Scan for the cell matching the given text and deliver its (x, y) coordinate at center. 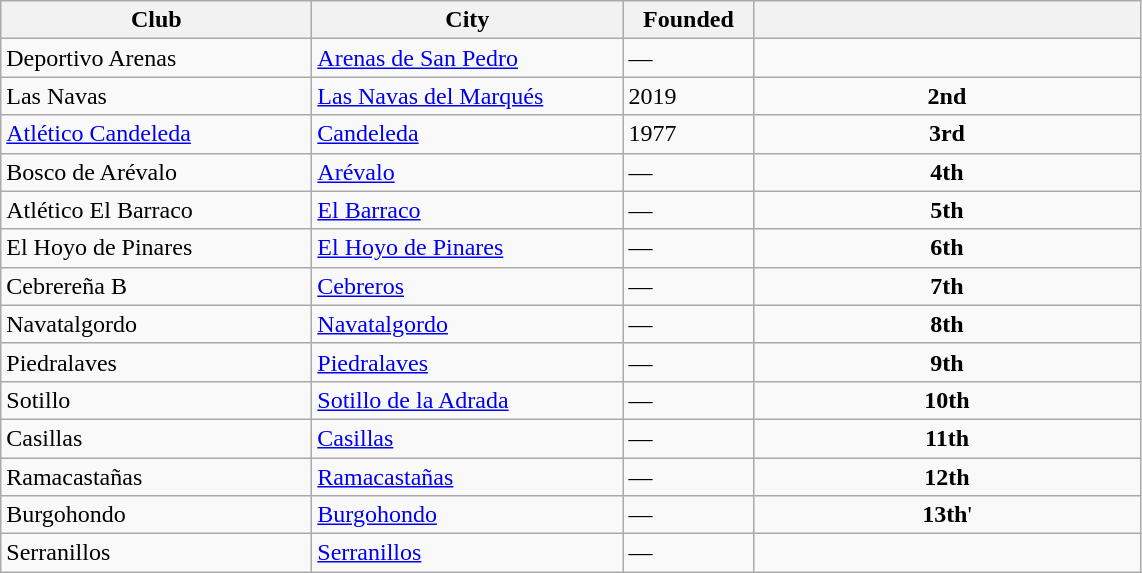
5th (947, 210)
Deportivo Arenas (156, 58)
Bosco de Arévalo (156, 172)
Atlético Candeleda (156, 134)
Las Navas (156, 96)
2nd (947, 96)
Club (156, 20)
El Barraco (468, 210)
Founded (688, 20)
11th (947, 438)
Cebreros (468, 286)
Las Navas del Marqués (468, 96)
City (468, 20)
Sotillo (156, 400)
Atlético El Barraco (156, 210)
Arenas de San Pedro (468, 58)
7th (947, 286)
12th (947, 477)
13th' (947, 515)
3rd (947, 134)
Arévalo (468, 172)
10th (947, 400)
Candeleda (468, 134)
8th (947, 324)
1977 (688, 134)
Cebrereña B (156, 286)
4th (947, 172)
6th (947, 248)
2019 (688, 96)
Sotillo de la Adrada (468, 400)
9th (947, 362)
